Determine the [X, Y] coordinate at the center of the cell enclosing the given text.  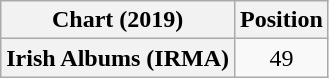
Irish Albums (IRMA) [118, 58]
Position [282, 20]
49 [282, 58]
Chart (2019) [118, 20]
